Search for the cell housing the specified text and yield its (x, y) center coordinate. 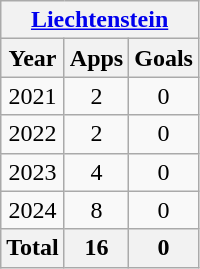
8 (96, 210)
16 (96, 248)
2023 (33, 172)
Liechtenstein (100, 20)
Apps (96, 58)
Total (33, 248)
2022 (33, 134)
2024 (33, 210)
2021 (33, 96)
4 (96, 172)
Year (33, 58)
Goals (164, 58)
